Pinpoint the cell where the given text exists, returning its [X, Y] midpoint coordinate. 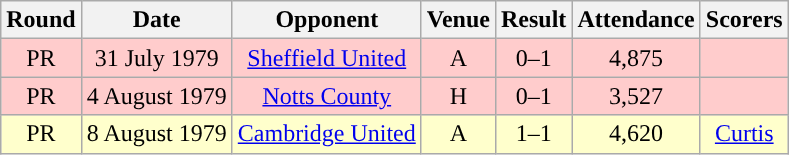
Round [41, 20]
Attendance [636, 20]
Notts County [326, 96]
4 August 1979 [156, 96]
4,875 [636, 58]
31 July 1979 [156, 58]
H [458, 96]
4,620 [636, 134]
Cambridge United [326, 134]
Date [156, 20]
8 August 1979 [156, 134]
Curtis [744, 134]
Opponent [326, 20]
Scorers [744, 20]
Result [533, 20]
Sheffield United [326, 58]
1–1 [533, 134]
Venue [458, 20]
3,527 [636, 96]
